Output the (x, y) coordinate of the center of the cell containing the given text.  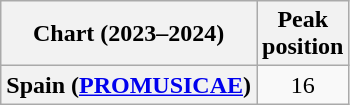
Chart (2023–2024) (129, 34)
16 (303, 85)
Peakposition (303, 34)
Spain (PROMUSICAE) (129, 85)
